Locate the cell with the specified text and output its [x, y] center coordinate. 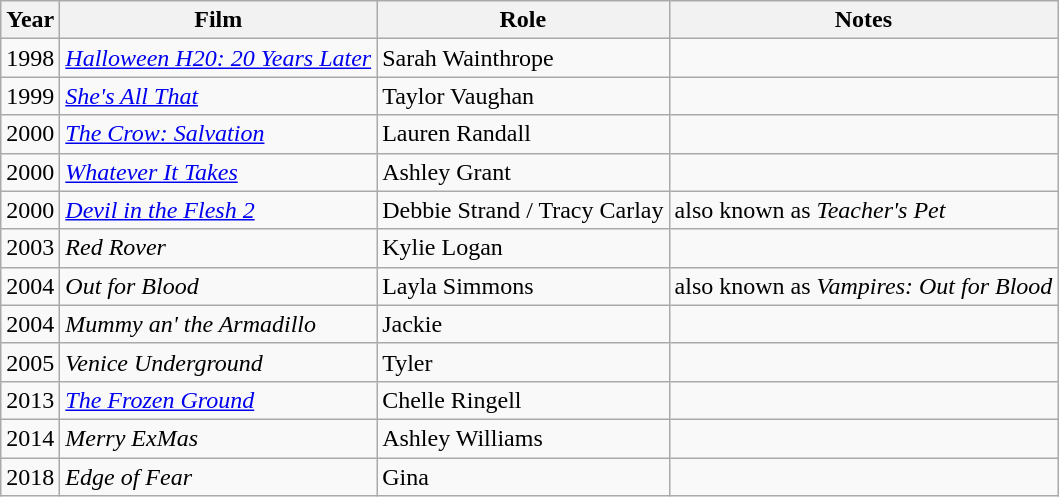
Layla Simmons [523, 286]
2013 [30, 400]
2005 [30, 362]
Chelle Ringell [523, 400]
also known as Vampires: Out for Blood [864, 286]
Venice Underground [218, 362]
Role [523, 20]
Merry ExMas [218, 438]
Ashley Grant [523, 172]
Mummy an' the Armadillo [218, 324]
Out for Blood [218, 286]
Lauren Randall [523, 134]
Film [218, 20]
2003 [30, 248]
Gina [523, 477]
Debbie Strand / Tracy Carlay [523, 210]
Kylie Logan [523, 248]
Halloween H20: 20 Years Later [218, 58]
Tyler [523, 362]
1998 [30, 58]
2014 [30, 438]
2018 [30, 477]
Taylor Vaughan [523, 96]
Edge of Fear [218, 477]
The Crow: Salvation [218, 134]
Whatever It Takes [218, 172]
Ashley Williams [523, 438]
Devil in the Flesh 2 [218, 210]
She's All That [218, 96]
1999 [30, 96]
Year [30, 20]
also known as Teacher's Pet [864, 210]
The Frozen Ground [218, 400]
Sarah Wainthrope [523, 58]
Jackie [523, 324]
Red Rover [218, 248]
Notes [864, 20]
